Find where the given text appears and provide that cell's center as [x, y] coordinate. 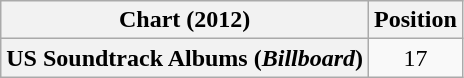
Chart (2012) [185, 20]
US Soundtrack Albums (Billboard) [185, 58]
Position [416, 20]
17 [416, 58]
